Provide the (x, y) coordinate of the cell's center where the given text is located.  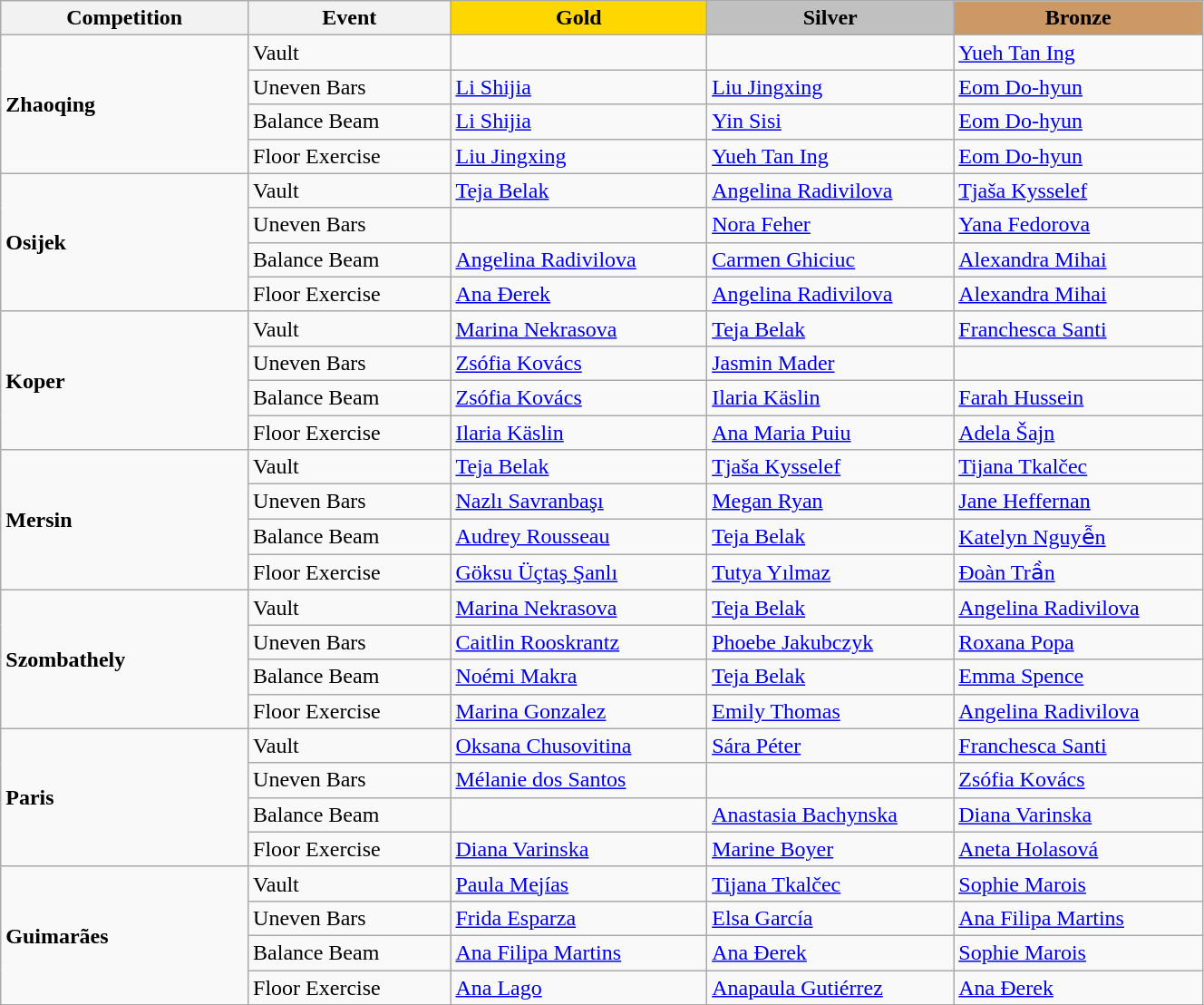
Anastasia Bachynska (830, 815)
Oksana Chusovitina (578, 746)
Paris (125, 797)
Paula Mejías (578, 883)
Jane Heffernan (1079, 502)
Nazlı Savranbaşı (578, 502)
Guimarães (125, 935)
Marine Boyer (830, 849)
Aneta Holasová (1079, 849)
Anapaula Gutiérrez (830, 988)
Megan Ryan (830, 502)
Katelyn Nguyễn (1079, 537)
Bronze (1079, 18)
Emma Spence (1079, 677)
Mersin (125, 521)
Audrey Rousseau (578, 537)
Silver (830, 18)
Elsa García (830, 918)
Đoàn Trần (1079, 572)
Zhaoqing (125, 104)
Carmen Ghiciuc (830, 259)
Frida Esparza (578, 918)
Tutya Yılmaz (830, 572)
Ana Maria Puiu (830, 433)
Sára Péter (830, 746)
Phoebe Jakubczyk (830, 642)
Gold (578, 18)
Göksu Üçtaş Şanlı (578, 572)
Marina Gonzalez (578, 711)
Noémi Makra (578, 677)
Nora Feher (830, 225)
Yana Fedorova (1079, 225)
Roxana Popa (1079, 642)
Osijek (125, 242)
Farah Hussein (1079, 397)
Jasmin Mader (830, 363)
Ana Lago (578, 988)
Mélanie dos Santos (578, 780)
Adela Šajn (1079, 433)
Emily Thomas (830, 711)
Caitlin Rooskrantz (578, 642)
Yin Sisi (830, 122)
Szombathely (125, 659)
Event (350, 18)
Competition (125, 18)
Koper (125, 380)
